Determine the (x, y) coordinate at the center of the cell enclosing the given text.  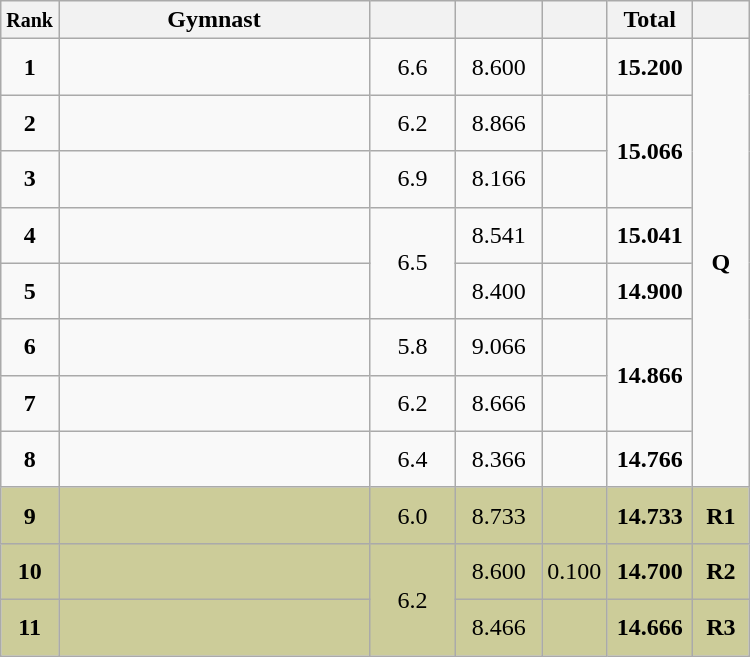
Q (721, 263)
9.066 (499, 347)
1 (30, 67)
Gymnast (214, 20)
5 (30, 291)
8.400 (499, 291)
14.733 (650, 515)
14.666 (650, 627)
Rank (30, 20)
6.9 (413, 179)
8.866 (499, 123)
15.200 (650, 67)
8.666 (499, 403)
0.100 (574, 571)
R3 (721, 627)
11 (30, 627)
8.166 (499, 179)
15.041 (650, 235)
3 (30, 179)
7 (30, 403)
15.066 (650, 151)
Total (650, 20)
8.541 (499, 235)
9 (30, 515)
5.8 (413, 347)
10 (30, 571)
6.6 (413, 67)
R1 (721, 515)
8.733 (499, 515)
6.0 (413, 515)
8.366 (499, 459)
14.766 (650, 459)
6 (30, 347)
8 (30, 459)
14.866 (650, 375)
R2 (721, 571)
8.466 (499, 627)
4 (30, 235)
14.900 (650, 291)
2 (30, 123)
14.700 (650, 571)
6.5 (413, 263)
6.4 (413, 459)
